Extract the (X, Y) coordinate from the center of the cell holding the provided text.  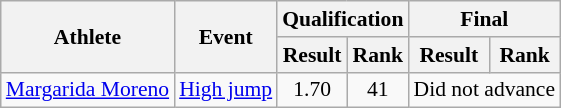
1.70 (312, 90)
Did not advance (484, 90)
Qualification (342, 19)
High jump (226, 90)
Margarida Moreno (88, 90)
Event (226, 36)
41 (378, 90)
Final (484, 19)
Athlete (88, 36)
